From the cell containing the given text, extract its center point as (x, y) coordinate. 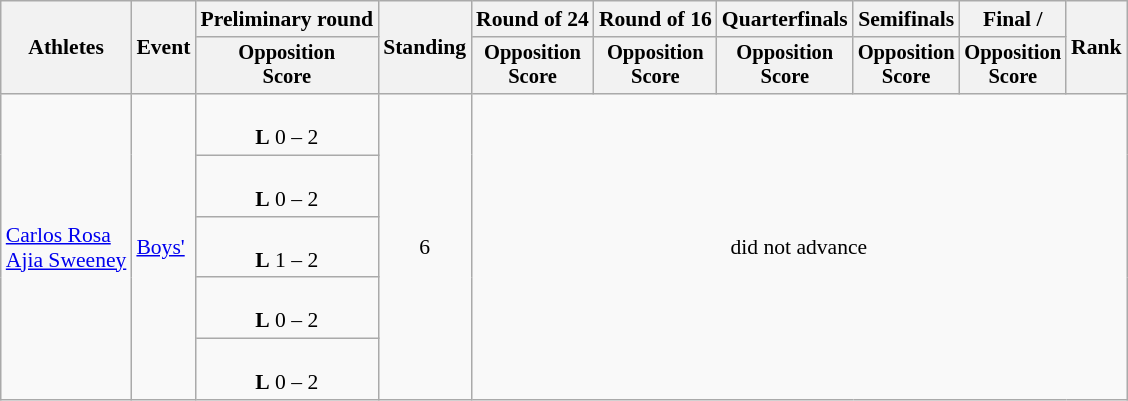
Carlos RosaAjia Sweeney (66, 247)
Round of 24 (532, 19)
6 (424, 247)
Final / (1012, 19)
Event (163, 48)
Athletes (66, 48)
Round of 16 (656, 19)
Rank (1096, 48)
Standing (424, 48)
L 1 – 2 (286, 248)
Preliminary round (286, 19)
did not advance (799, 247)
Semifinals (906, 19)
Quarterfinals (785, 19)
Boys' (163, 247)
